Output the [x, y] coordinate of the center of the cell containing the given text.  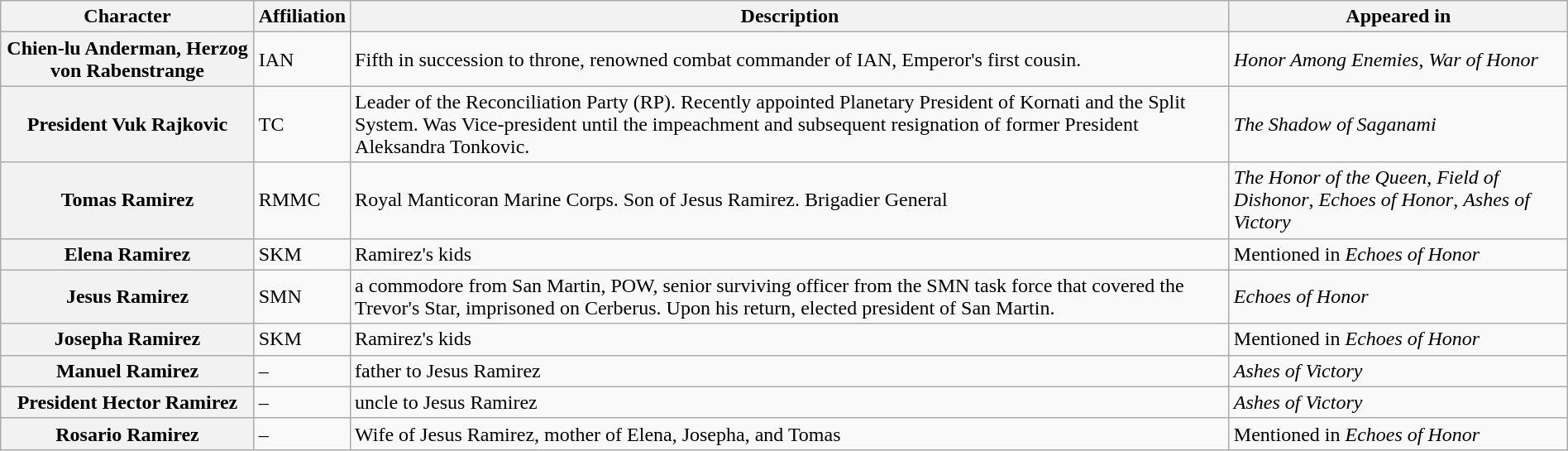
IAN [302, 60]
Tomas Ramirez [127, 200]
Appeared in [1398, 17]
TC [302, 124]
Manuel Ramirez [127, 371]
RMMC [302, 200]
Jesus Ramirez [127, 296]
Fifth in succession to throne, renowned combat commander of IAN, Emperor's first cousin. [791, 60]
Elena Ramirez [127, 254]
SMN [302, 296]
Wife of Jesus Ramirez, mother of Elena, Josepha, and Tomas [791, 434]
Royal Manticoran Marine Corps. Son of Jesus Ramirez. Brigadier General [791, 200]
President Hector Ramirez [127, 402]
President Vuk Rajkovic [127, 124]
Josepha Ramirez [127, 339]
Rosario Ramirez [127, 434]
Chien-lu Anderman, Herzog von Rabenstrange [127, 60]
father to Jesus Ramirez [791, 371]
Description [791, 17]
Honor Among Enemies, War of Honor [1398, 60]
uncle to Jesus Ramirez [791, 402]
Echoes of Honor [1398, 296]
Affiliation [302, 17]
Character [127, 17]
The Honor of the Queen, Field of Dishonor, Echoes of Honor, Ashes of Victory [1398, 200]
The Shadow of Saganami [1398, 124]
